Output the [X, Y] coordinate of the center of the cell containing the given text.  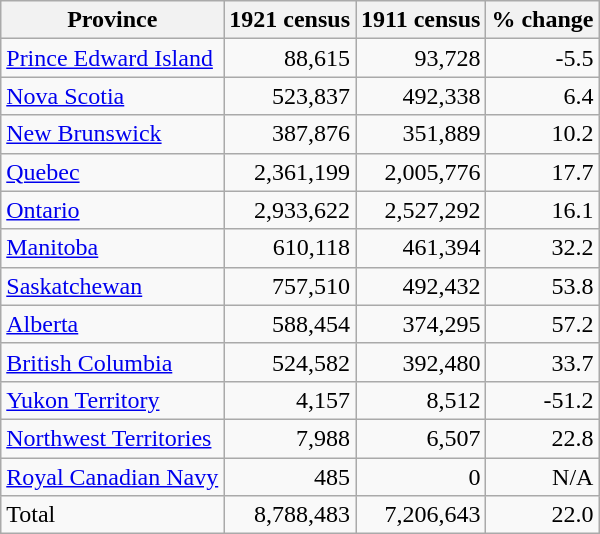
351,889 [421, 134]
8,512 [421, 400]
-51.2 [542, 400]
7,988 [290, 438]
22.8 [542, 438]
492,432 [421, 286]
Northwest Territories [112, 438]
22.0 [542, 515]
7,206,643 [421, 515]
Prince Edward Island [112, 58]
524,582 [290, 362]
0 [421, 477]
4,157 [290, 400]
588,454 [290, 324]
32.2 [542, 248]
1911 census [421, 20]
88,615 [290, 58]
British Columbia [112, 362]
8,788,483 [290, 515]
Saskatchewan [112, 286]
17.7 [542, 172]
Total [112, 515]
Nova Scotia [112, 96]
485 [290, 477]
2,005,776 [421, 172]
New Brunswick [112, 134]
2,361,199 [290, 172]
Royal Canadian Navy [112, 477]
610,118 [290, 248]
6.4 [542, 96]
Quebec [112, 172]
Yukon Territory [112, 400]
1921 census [290, 20]
392,480 [421, 362]
2,933,622 [290, 210]
2,527,292 [421, 210]
387,876 [290, 134]
% change [542, 20]
10.2 [542, 134]
Alberta [112, 324]
N/A [542, 477]
6,507 [421, 438]
523,837 [290, 96]
53.8 [542, 286]
16.1 [542, 210]
57.2 [542, 324]
Manitoba [112, 248]
461,394 [421, 248]
492,338 [421, 96]
Ontario [112, 210]
374,295 [421, 324]
-5.5 [542, 58]
Province [112, 20]
93,728 [421, 58]
33.7 [542, 362]
757,510 [290, 286]
